Scan for the cell matching the given text and deliver its [X, Y] coordinate at center. 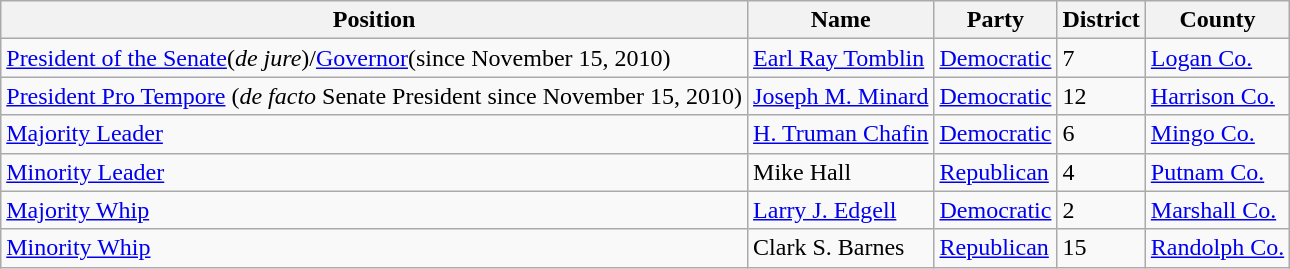
Clark S. Barnes [841, 248]
Position [374, 20]
7 [1101, 58]
15 [1101, 248]
District [1101, 20]
2 [1101, 210]
Majority Whip [374, 210]
Name [841, 20]
Harrison Co. [1217, 96]
Majority Leader [374, 134]
Logan Co. [1217, 58]
4 [1101, 172]
H. Truman Chafin [841, 134]
President Pro Tempore (de facto Senate President since November 15, 2010) [374, 96]
Minority Whip [374, 248]
Mingo Co. [1217, 134]
Larry J. Edgell [841, 210]
6 [1101, 134]
Randolph Co. [1217, 248]
Mike Hall [841, 172]
County [1217, 20]
12 [1101, 96]
Putnam Co. [1217, 172]
Marshall Co. [1217, 210]
Joseph M. Minard [841, 96]
Earl Ray Tomblin [841, 58]
Minority Leader [374, 172]
Party [996, 20]
President of the Senate(de jure)/Governor(since November 15, 2010) [374, 58]
